Return the (x, y) coordinate for the center point of the cell that contains the specified text.  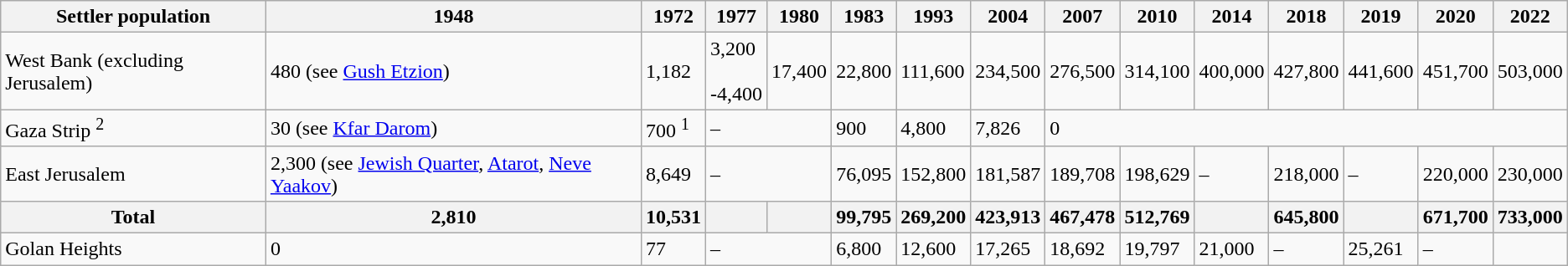
7,826 (1008, 129)
512,769 (1158, 217)
76,095 (864, 174)
314,100 (1158, 71)
21,000 (1231, 249)
645,800 (1307, 217)
1993 (933, 17)
503,000 (1529, 71)
2,810 (453, 217)
Settler population (134, 17)
900 (864, 129)
2019 (1380, 17)
480 (see Gush Etzion) (453, 71)
East Jerusalem (134, 174)
6,800 (864, 249)
1977 (735, 17)
1,182 (673, 71)
99,795 (864, 217)
2022 (1529, 17)
700 1 (673, 129)
2014 (1231, 17)
276,500 (1082, 71)
441,600 (1380, 71)
77 (673, 249)
3,200-4,400 (735, 71)
1980 (799, 17)
2007 (1082, 17)
423,913 (1008, 217)
189,708 (1082, 174)
234,500 (1008, 71)
Golan Heights (134, 249)
8,649 (673, 174)
181,587 (1008, 174)
18,692 (1082, 249)
2020 (1456, 17)
West Bank (excluding Jerusalem) (134, 71)
19,797 (1158, 249)
4,800 (933, 129)
218,000 (1307, 174)
1972 (673, 17)
220,000 (1456, 174)
2,300 (see Jewish Quarter, Atarot, Neve Yaakov) (453, 174)
2004 (1008, 17)
2010 (1158, 17)
427,800 (1307, 71)
30 (see Kfar Darom) (453, 129)
12,600 (933, 249)
2018 (1307, 17)
10,531 (673, 217)
198,629 (1158, 174)
451,700 (1456, 71)
111,600 (933, 71)
22,800 (864, 71)
400,000 (1231, 71)
Total (134, 217)
1983 (864, 17)
1948 (453, 17)
17,265 (1008, 249)
467,478 (1082, 217)
25,261 (1380, 249)
269,200 (933, 217)
17,400 (799, 71)
230,000 (1529, 174)
733,000 (1529, 217)
152,800 (933, 174)
Gaza Strip 2 (134, 129)
671,700 (1456, 217)
